Search for the cell housing the specified text and yield its [x, y] center coordinate. 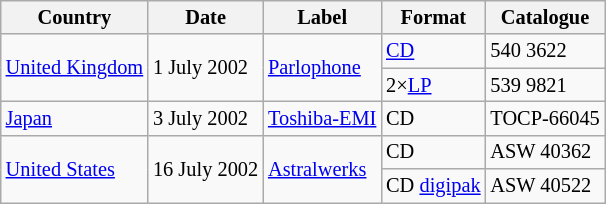
United Kingdom [74, 68]
Toshiba-EMI [322, 118]
ASW 40362 [544, 152]
539 9821 [544, 85]
Catalogue [544, 17]
Japan [74, 118]
540 3622 [544, 51]
Country [74, 17]
United States [74, 168]
Parlophone [322, 68]
1 July 2002 [206, 68]
Astralwerks [322, 168]
Label [322, 17]
16 July 2002 [206, 168]
2×LP [433, 85]
Date [206, 17]
TOCP-66045 [544, 118]
CD digipak [433, 186]
Format [433, 17]
3 July 2002 [206, 118]
ASW 40522 [544, 186]
